Capture the cell that displays the provided text and extract its [x, y] central coordinate. 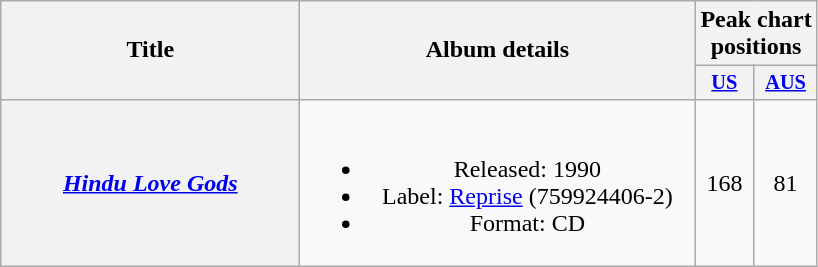
Album details [498, 50]
Peak chartpositions [756, 34]
AUS [786, 83]
Title [150, 50]
168 [724, 182]
81 [786, 182]
US [724, 83]
Hindu Love Gods [150, 182]
Released: 1990Label: Reprise (759924406-2)Format: CD [498, 182]
